For the text-containing cell, return its midpoint in (X, Y) coordinate format. 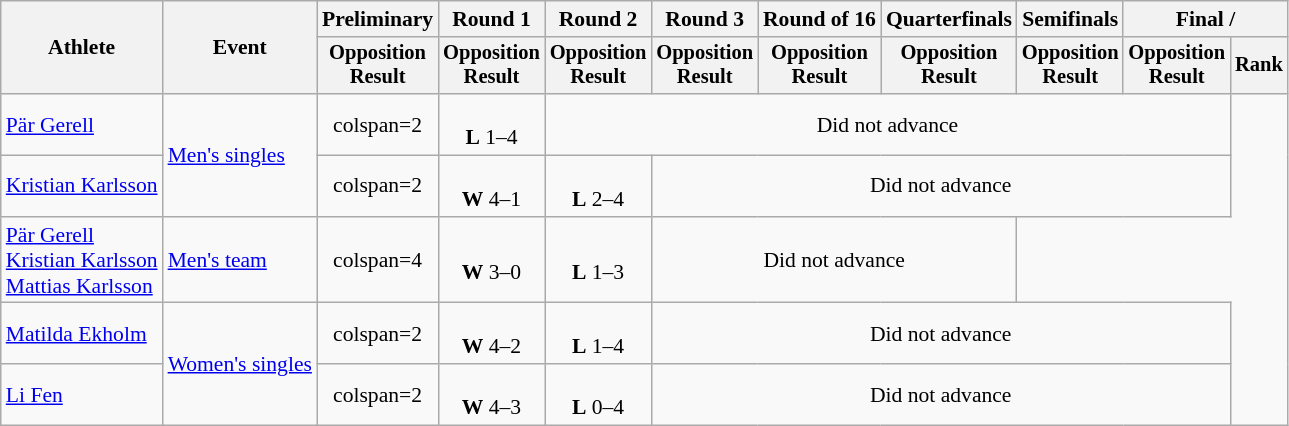
Semifinals (1070, 19)
W 4–2 (492, 334)
Pär GerellKristian KarlssonMattias Karlsson (82, 260)
Men's team (240, 260)
Matilda Ekholm (82, 334)
Preliminary (378, 19)
Rank (1259, 66)
Round 3 (704, 19)
W 3–0 (492, 260)
Round of 16 (820, 19)
Final / (1205, 19)
W 4–1 (492, 186)
Kristian Karlsson (82, 186)
Round 1 (492, 19)
Event (240, 48)
Quarterfinals (949, 19)
Pär Gerell (82, 124)
Athlete (82, 48)
L 0–4 (598, 394)
L 2–4 (598, 186)
W 4–3 (492, 394)
Round 2 (598, 19)
colspan=4 (378, 260)
Li Fen (82, 394)
L 1–3 (598, 260)
Women's singles (240, 364)
Men's singles (240, 155)
